For the text-containing cell, return its midpoint in (x, y) coordinate format. 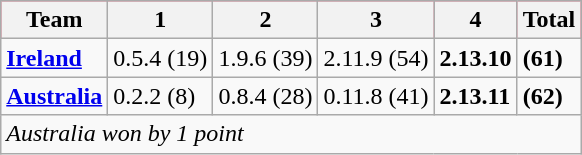
1 (160, 20)
2.11.9 (54) (376, 58)
0.5.4 (19) (160, 58)
Australia (54, 96)
(61) (549, 58)
2.13.11 (476, 96)
3 (376, 20)
Australia won by 1 point (291, 134)
Ireland (54, 58)
Team (54, 20)
2 (266, 20)
0.11.8 (41) (376, 96)
1.9.6 (39) (266, 58)
2.13.10 (476, 58)
0.8.4 (28) (266, 96)
0.2.2 (8) (160, 96)
Total (549, 20)
(62) (549, 96)
4 (476, 20)
